Capture the cell that displays the provided text and extract its [x, y] central coordinate. 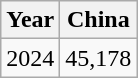
2024 [30, 58]
China [98, 20]
Year [30, 20]
45,178 [98, 58]
